Identify which cell holds the provided text, then report its (x, y) central coordinate. 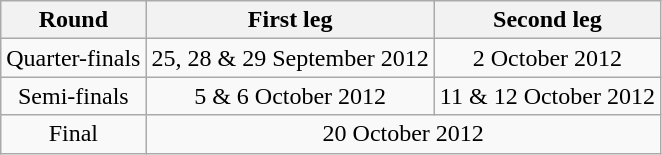
11 & 12 October 2012 (547, 96)
Second leg (547, 20)
Semi-finals (74, 96)
25, 28 & 29 September 2012 (290, 58)
20 October 2012 (404, 134)
Final (74, 134)
First leg (290, 20)
2 October 2012 (547, 58)
Quarter-finals (74, 58)
Round (74, 20)
5 & 6 October 2012 (290, 96)
